Find where the given text appears and provide that cell's center as (x, y) coordinate. 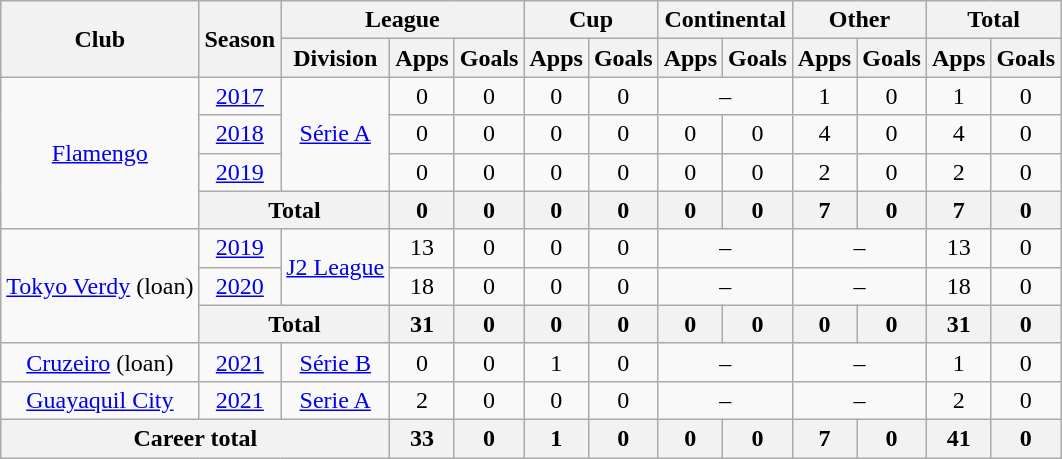
Division (336, 58)
Serie A (336, 400)
33 (422, 438)
Continental (725, 20)
41 (958, 438)
Club (100, 39)
Guayaquil City (100, 400)
Career total (196, 438)
2020 (240, 286)
Flamengo (100, 153)
Cruzeiro (loan) (100, 362)
Other (859, 20)
2018 (240, 134)
Season (240, 39)
2017 (240, 96)
J2 League (336, 267)
Série B (336, 362)
Cup (591, 20)
Tokyo Verdy (loan) (100, 286)
League (402, 20)
Série A (336, 134)
